For the text-containing cell, return its midpoint in [X, Y] coordinate format. 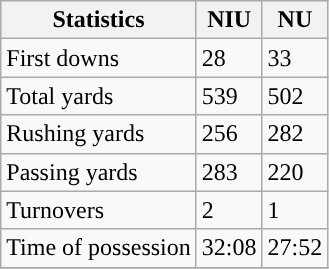
First downs [99, 58]
256 [229, 134]
Rushing yards [99, 134]
539 [229, 96]
220 [295, 172]
Total yards [99, 96]
28 [229, 58]
27:52 [295, 248]
1 [295, 210]
2 [229, 210]
282 [295, 134]
Time of possession [99, 248]
NIU [229, 20]
Statistics [99, 20]
Turnovers [99, 210]
NU [295, 20]
32:08 [229, 248]
33 [295, 58]
283 [229, 172]
502 [295, 96]
Passing yards [99, 172]
